Output the (x, y) coordinate of the center of the cell containing the given text.  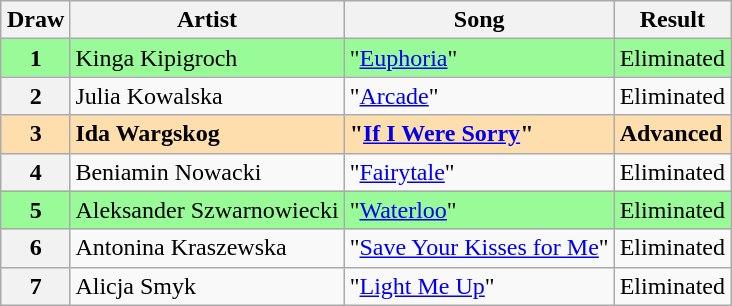
3 (35, 134)
"Fairytale" (479, 172)
"Waterloo" (479, 210)
Song (479, 20)
Alicja Smyk (207, 286)
1 (35, 58)
Kinga Kipigroch (207, 58)
Artist (207, 20)
"Light Me Up" (479, 286)
Beniamin Nowacki (207, 172)
"Arcade" (479, 96)
Julia Kowalska (207, 96)
"Euphoria" (479, 58)
6 (35, 248)
5 (35, 210)
4 (35, 172)
Aleksander Szwarnowiecki (207, 210)
Advanced (672, 134)
"Save Your Kisses for Me" (479, 248)
2 (35, 96)
Antonina Kraszewska (207, 248)
7 (35, 286)
Draw (35, 20)
Ida Wargskog (207, 134)
Result (672, 20)
"If I Were Sorry" (479, 134)
